Find where the given text appears and provide that cell's center as [x, y] coordinate. 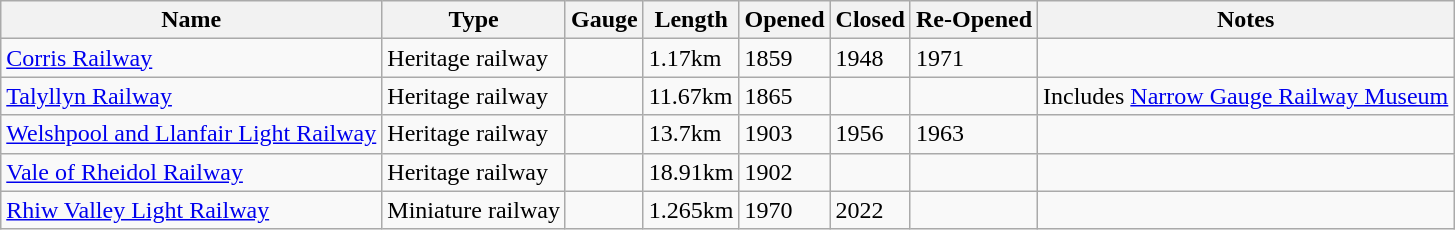
1902 [784, 172]
1865 [784, 96]
1963 [974, 134]
Closed [870, 20]
1903 [784, 134]
1859 [784, 58]
Talyllyn Railway [192, 96]
1970 [784, 210]
Name [192, 20]
Length [691, 20]
1.265km [691, 210]
Rhiw Valley Light Railway [192, 210]
11.67km [691, 96]
Corris Railway [192, 58]
Gauge [604, 20]
1948 [870, 58]
Notes [1246, 20]
Type [474, 20]
18.91km [691, 172]
Re-Opened [974, 20]
1.17km [691, 58]
Welshpool and Llanfair Light Railway [192, 134]
2022 [870, 210]
1971 [974, 58]
Includes Narrow Gauge Railway Museum [1246, 96]
13.7km [691, 134]
1956 [870, 134]
Opened [784, 20]
Vale of Rheidol Railway [192, 172]
Miniature railway [474, 210]
